Find where the given text appears and provide that cell's center as [X, Y] coordinate. 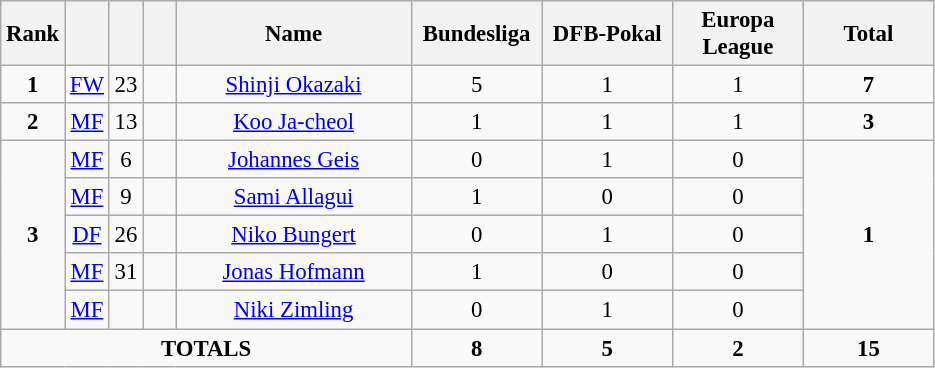
Niki Zimling [294, 310]
23 [126, 85]
TOTALS [206, 348]
DFB-Pokal [608, 34]
Name [294, 34]
26 [126, 235]
13 [126, 122]
6 [126, 160]
Jonas Hofmann [294, 273]
Shinji Okazaki [294, 85]
7 [868, 85]
Total [868, 34]
Bundesliga [476, 34]
DF [88, 235]
15 [868, 348]
Niko Bungert [294, 235]
Sami Allagui [294, 197]
31 [126, 273]
Koo Ja-cheol [294, 122]
9 [126, 197]
FW [88, 85]
Europa League [738, 34]
8 [476, 348]
Johannes Geis [294, 160]
Rank [33, 34]
